Determine the [x, y] coordinate at the center of the cell enclosing the given text.  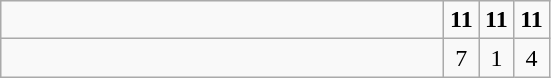
1 [496, 58]
7 [462, 58]
4 [532, 58]
